Pinpoint the cell where the given text exists, returning its (X, Y) midpoint coordinate. 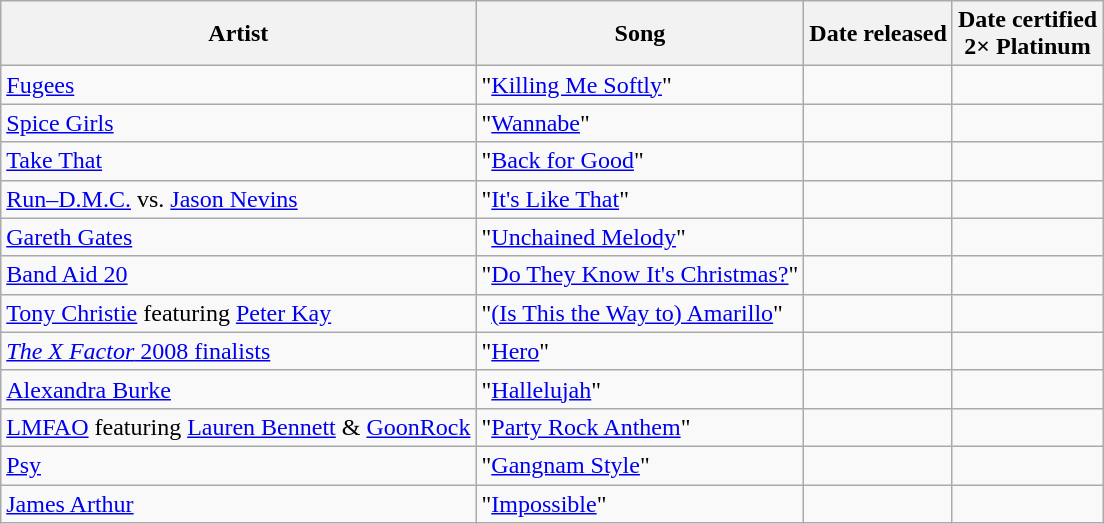
Take That (238, 161)
Band Aid 20 (238, 275)
Fugees (238, 85)
Psy (238, 465)
The X Factor 2008 finalists (238, 351)
Date released (878, 34)
Spice Girls (238, 123)
"Hallelujah" (640, 389)
"Gangnam Style" (640, 465)
Tony Christie featuring Peter Kay (238, 313)
"Party Rock Anthem" (640, 427)
"Unchained Melody" (640, 237)
Song (640, 34)
Artist (238, 34)
Run–D.M.C. vs. Jason Nevins (238, 199)
Alexandra Burke (238, 389)
"Back for Good" (640, 161)
"Wannabe" (640, 123)
"Killing Me Softly" (640, 85)
"Hero" (640, 351)
Gareth Gates (238, 237)
"Do They Know It's Christmas?" (640, 275)
"Impossible" (640, 503)
"(Is This the Way to) Amarillo" (640, 313)
Date certified2× Platinum (1027, 34)
"It's Like That" (640, 199)
LMFAO featuring Lauren Bennett & GoonRock (238, 427)
James Arthur (238, 503)
